From the cell containing the given text, extract its center point as [x, y] coordinate. 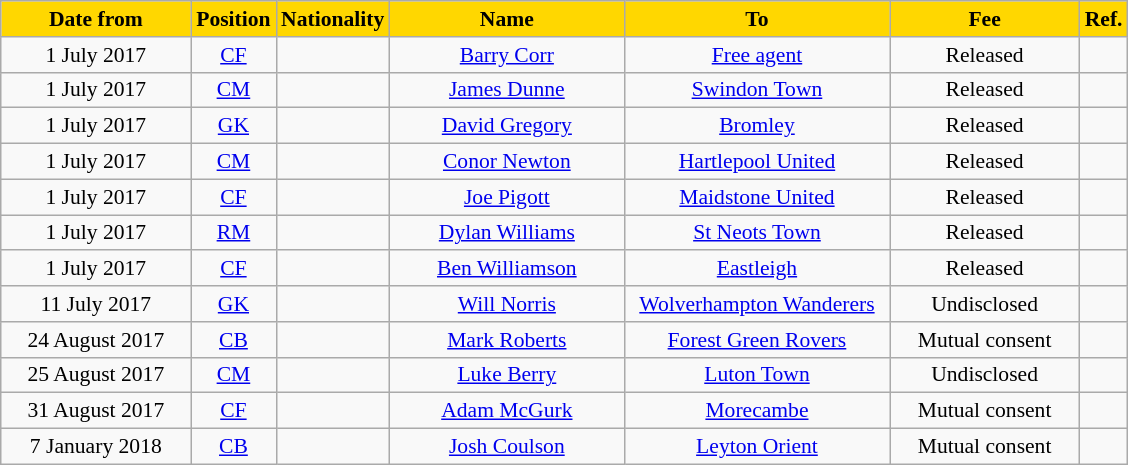
Luke Berry [506, 375]
Conor Newton [506, 162]
Dylan Williams [506, 233]
Ben Williamson [506, 269]
Josh Coulson [506, 447]
James Dunne [506, 90]
7 January 2018 [96, 447]
Name [506, 19]
RM [234, 233]
Mark Roberts [506, 340]
Date from [96, 19]
Wolverhampton Wanderers [756, 304]
Ref. [1104, 19]
Hartlepool United [756, 162]
Barry Corr [506, 55]
David Gregory [506, 126]
Swindon Town [756, 90]
Bromley [756, 126]
Free agent [756, 55]
Luton Town [756, 375]
Maidstone United [756, 197]
St Neots Town [756, 233]
Morecambe [756, 411]
Eastleigh [756, 269]
31 August 2017 [96, 411]
Joe Pigott [506, 197]
Forest Green Rovers [756, 340]
Adam McGurk [506, 411]
Nationality [332, 19]
Fee [985, 19]
To [756, 19]
11 July 2017 [96, 304]
Will Norris [506, 304]
24 August 2017 [96, 340]
Leyton Orient [756, 447]
25 August 2017 [96, 375]
Position [234, 19]
